Find where the given text appears and provide that cell's center as (X, Y) coordinate. 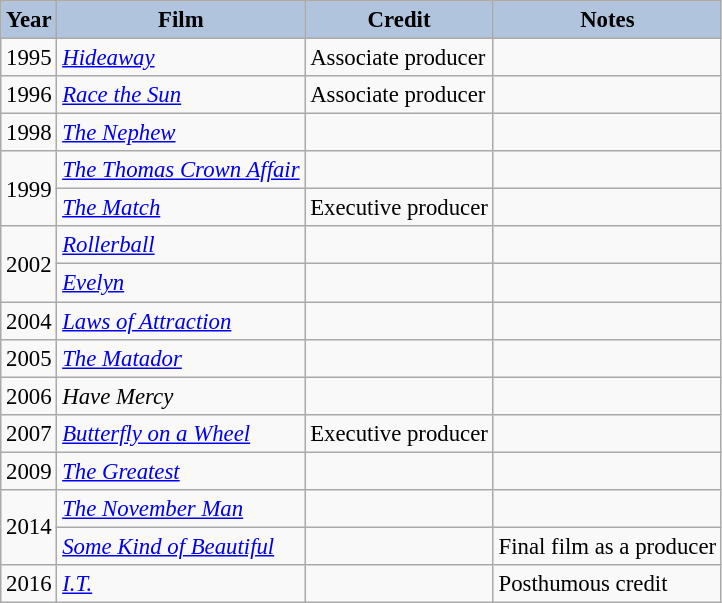
Race the Sun (181, 95)
The Greatest (181, 471)
The November Man (181, 509)
2005 (29, 358)
1995 (29, 58)
Posthumous credit (607, 584)
Laws of Attraction (181, 321)
1998 (29, 133)
Credit (399, 20)
Evelyn (181, 283)
Have Mercy (181, 396)
2006 (29, 396)
Year (29, 20)
Final film as a producer (607, 546)
Some Kind of Beautiful (181, 546)
Rollerball (181, 245)
2007 (29, 433)
I.T. (181, 584)
Film (181, 20)
Hideaway (181, 58)
Butterfly on a Wheel (181, 433)
The Nephew (181, 133)
2009 (29, 471)
2002 (29, 264)
2014 (29, 528)
The Matador (181, 358)
The Match (181, 208)
1996 (29, 95)
2004 (29, 321)
Notes (607, 20)
1999 (29, 188)
The Thomas Crown Affair (181, 170)
2016 (29, 584)
